Find where the given text appears and provide that cell's center as [X, Y] coordinate. 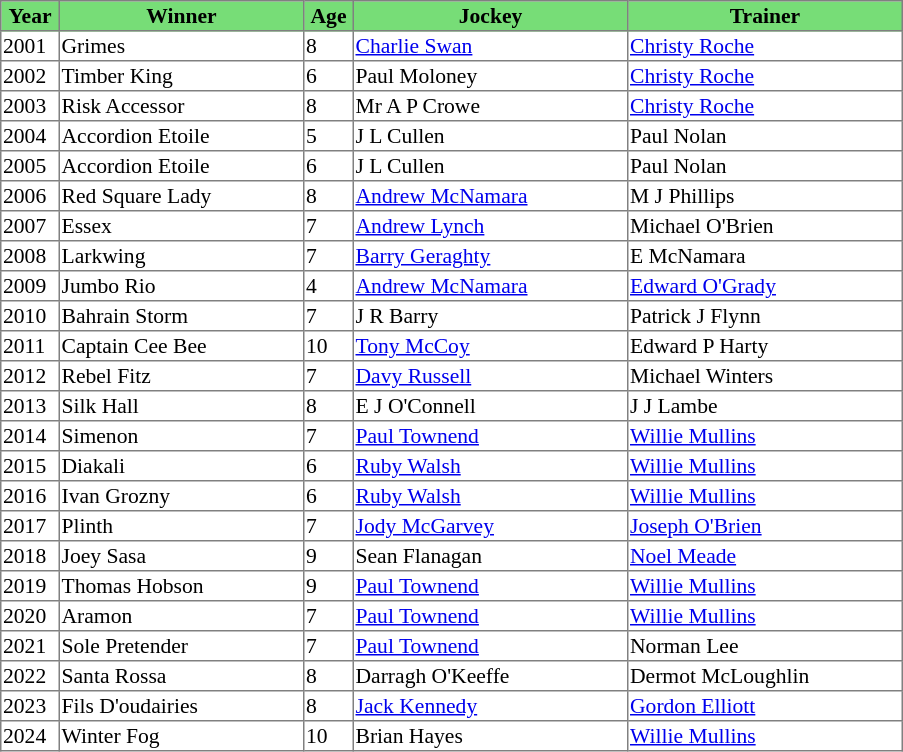
Winter Fog [181, 736]
Rebel Fitz [181, 376]
J J Lambe [765, 406]
2005 [30, 166]
2024 [30, 736]
2009 [30, 286]
2015 [30, 466]
Jody McGarvey [490, 526]
Timber King [181, 76]
Tony McCoy [490, 346]
Simenon [181, 436]
2012 [30, 376]
2004 [30, 136]
Jack Kennedy [490, 706]
2014 [30, 436]
Larkwing [181, 256]
Joey Sasa [181, 556]
Davy Russell [490, 376]
Brian Hayes [490, 736]
Jockey [490, 16]
Plinth [181, 526]
Year [30, 16]
Captain Cee Bee [181, 346]
Red Square Lady [181, 196]
Age [329, 16]
2008 [30, 256]
Darragh O'Keeffe [490, 676]
2018 [30, 556]
Santa Rossa [181, 676]
Grimes [181, 46]
2013 [30, 406]
E J O'Connell [490, 406]
Edward O'Grady [765, 286]
Joseph O'Brien [765, 526]
5 [329, 136]
Sole Pretender [181, 646]
Noel Meade [765, 556]
Ivan Grozny [181, 496]
Trainer [765, 16]
Patrick J Flynn [765, 316]
Mr A P Crowe [490, 106]
2020 [30, 616]
2017 [30, 526]
Charlie Swan [490, 46]
M J Phillips [765, 196]
2022 [30, 676]
Essex [181, 226]
2003 [30, 106]
Sean Flanagan [490, 556]
Risk Accessor [181, 106]
Fils D'oudairies [181, 706]
2010 [30, 316]
2021 [30, 646]
2011 [30, 346]
Dermot McLoughlin [765, 676]
2002 [30, 76]
2019 [30, 586]
J R Barry [490, 316]
2023 [30, 706]
2006 [30, 196]
Michael O'Brien [765, 226]
Bahrain Storm [181, 316]
2016 [30, 496]
4 [329, 286]
Norman Lee [765, 646]
Gordon Elliott [765, 706]
Andrew Lynch [490, 226]
Silk Hall [181, 406]
Jumbo Rio [181, 286]
Barry Geraghty [490, 256]
Paul Moloney [490, 76]
2007 [30, 226]
Michael Winters [765, 376]
E McNamara [765, 256]
Winner [181, 16]
Thomas Hobson [181, 586]
Aramon [181, 616]
2001 [30, 46]
Edward P Harty [765, 346]
Diakali [181, 466]
